Capture the cell that displays the provided text and extract its (x, y) central coordinate. 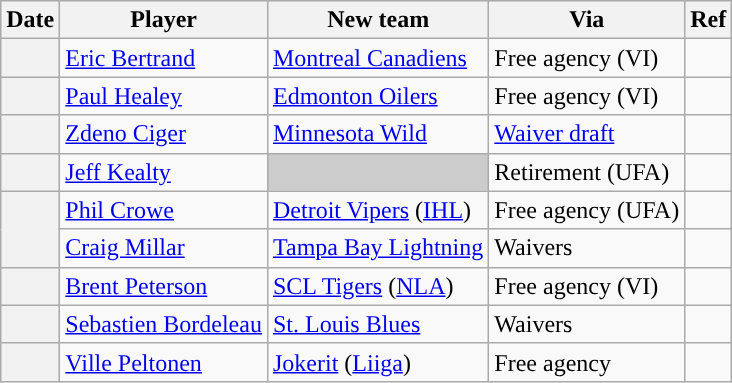
Minnesota Wild (378, 134)
Jeff Kealty (164, 172)
Paul Healey (164, 96)
Player (164, 20)
Jokerit (Liiga) (378, 362)
Phil Crowe (164, 210)
Edmonton Oilers (378, 96)
Free agency (587, 362)
Ref (708, 20)
Zdeno Ciger (164, 134)
Via (587, 20)
Eric Bertrand (164, 58)
Detroit Vipers (IHL) (378, 210)
Craig Millar (164, 248)
Date (30, 20)
Tampa Bay Lightning (378, 248)
Retirement (UFA) (587, 172)
Sebastien Bordeleau (164, 324)
SCL Tigers (NLA) (378, 286)
St. Louis Blues (378, 324)
New team (378, 20)
Free agency (UFA) (587, 210)
Waiver draft (587, 134)
Montreal Canadiens (378, 58)
Ville Peltonen (164, 362)
Brent Peterson (164, 286)
